Return [x, y] of the center of cell containing provided text 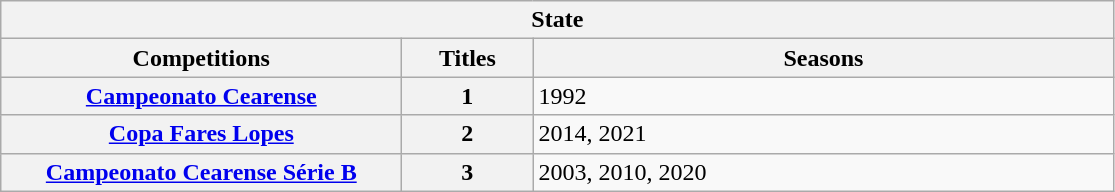
1 [468, 96]
State [558, 20]
2 [468, 134]
Copa Fares Lopes [202, 134]
1992 [824, 96]
2003, 2010, 2020 [824, 172]
Campeonato Cearense Série B [202, 172]
Campeonato Cearense [202, 96]
2014, 2021 [824, 134]
Competitions [202, 58]
3 [468, 172]
Seasons [824, 58]
Titles [468, 58]
